From the cell containing the given text, extract its center point as [x, y] coordinate. 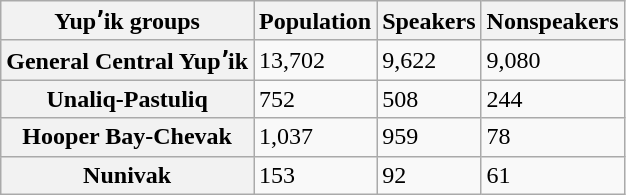
92 [429, 175]
Population [316, 21]
Speakers [429, 21]
959 [429, 137]
61 [552, 175]
General Central Yupʼik [128, 60]
Yupʼik groups [128, 21]
244 [552, 99]
9,622 [429, 60]
Nunivak [128, 175]
Nonspeakers [552, 21]
508 [429, 99]
Unaliq-Pastuliq [128, 99]
Hooper Bay-Chevak [128, 137]
78 [552, 137]
752 [316, 99]
1,037 [316, 137]
13,702 [316, 60]
9,080 [552, 60]
153 [316, 175]
